Extract the [x, y] coordinate from the center of the cell holding the provided text.  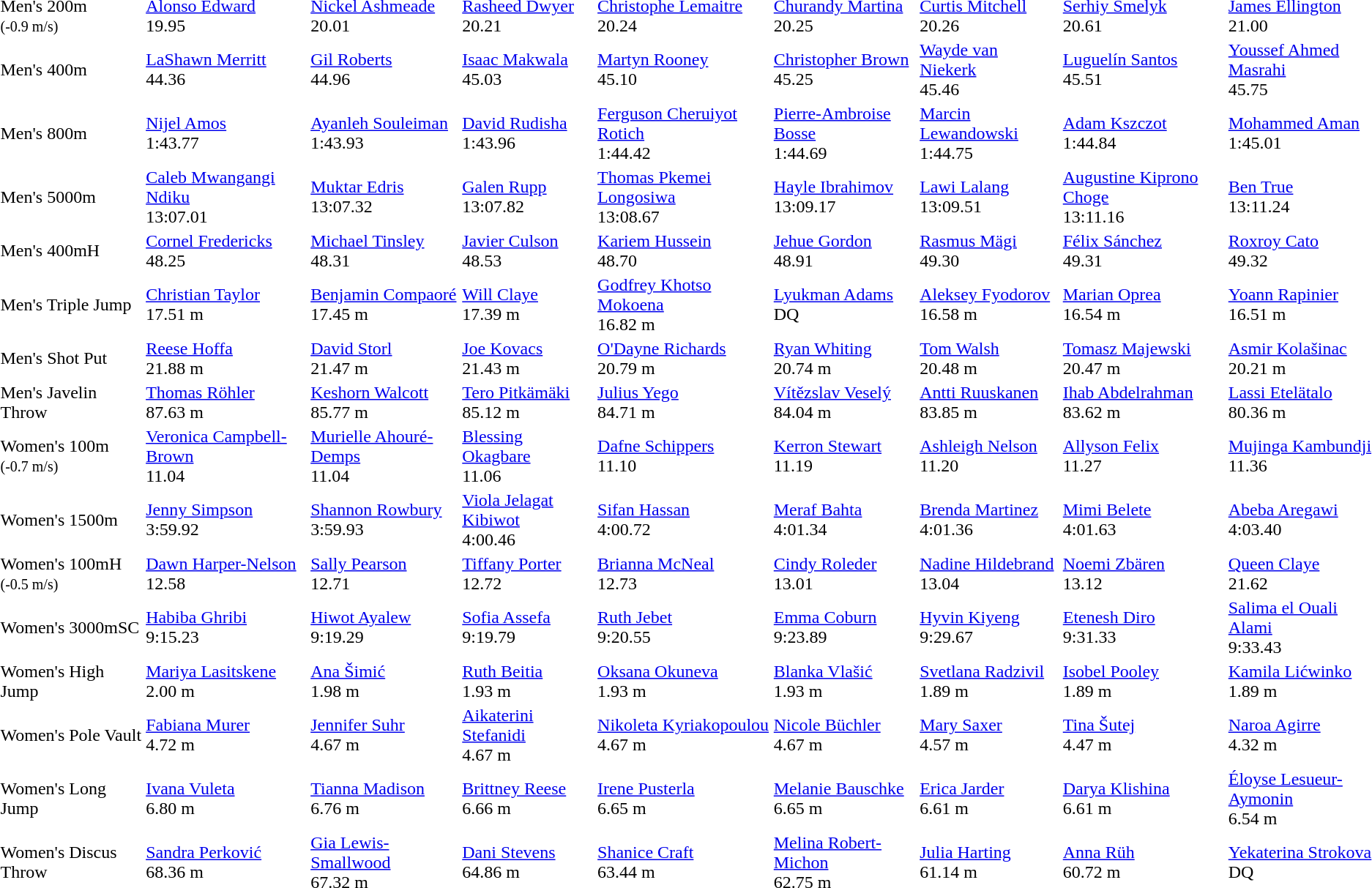
Erica Jarder 6.61 m [990, 799]
Keshorn Walcott 85.77 m [384, 403]
Mimi Belete 4:01.63 [1144, 520]
Christian Taylor 17.51 m [226, 305]
Habiba Ghribi 9:15.23 [226, 627]
Luguelín Santos 45.51 [1144, 70]
Etenesh Diro 9:31.33 [1144, 627]
Brittney Reese 6.66 m [528, 799]
Aleksey Fyodorov 16.58 m [990, 305]
Ashleigh Nelson 11.20 [990, 456]
Melanie Bauschke 6.65 m [844, 799]
Nikoleta Kyriakopoulou 4.67 m [684, 735]
Jehue Gordon 48.91 [844, 250]
Emma Coburn 9:23.89 [844, 627]
Veronica Campbell-Brown 11.04 [226, 456]
LaShawn Merritt 44.36 [226, 70]
Kariem Hussein 48.70 [684, 250]
Julius Yego 84.71 m [684, 403]
Jennifer Suhr 4.67 m [384, 735]
Michael Tinsley 48.31 [384, 250]
Brenda Martinez 4:01.36 [990, 520]
Joe Kovacs 21.43 m [528, 359]
Sofia Assefa 9:19.79 [528, 627]
Ruth Jebet 9:20.55 [684, 627]
Tina Šutej 4.47 m [1144, 735]
Caleb Mwangangi Ndiku 13:07.01 [226, 197]
Mary Saxer 4.57 m [990, 735]
Nadine Hildebrand 13.04 [990, 574]
Murielle Ahouré-Demps 11.04 [384, 456]
Darya Klishina 6.61 m [1144, 799]
Pierre-Ambroise Bosse 1:44.69 [844, 133]
Blanka Vlašić 1.93 m [844, 681]
Sifan Hassan 4:00.72 [684, 520]
Muktar Edris 13:07.32 [384, 197]
O'Dayne Richards 20.79 m [684, 359]
Kerron Stewart 11.19 [844, 456]
Martyn Rooney 45.10 [684, 70]
Tomasz Majewski 20.47 m [1144, 359]
Irene Pusterla 6.65 m [684, 799]
Will Claye 17.39 m [528, 305]
Adam Kszczot 1:44.84 [1144, 133]
Hiwot Ayalew 9:19.29 [384, 627]
Galen Rupp 13:07.82 [528, 197]
Blessing Okagbare 11.06 [528, 456]
Augustine Kiprono Choge 13:11.16 [1144, 197]
Ryan Whiting 20.74 m [844, 359]
Marian Oprea 16.54 m [1144, 305]
Viola Jelagat Kibiwot 4:00.46 [528, 520]
Ana Šimić 1.98 m [384, 681]
Meraf Bahta 4:01.34 [844, 520]
Ruth Beitia 1.93 m [528, 681]
Tianna Madison 6.76 m [384, 799]
Félix Sánchez 49.31 [1144, 250]
Ihab Abdelrahman 83.62 m [1144, 403]
Tero Pitkämäki 85.12 m [528, 403]
Javier Culson 48.53 [528, 250]
Svetlana Radzivil 1.89 m [990, 681]
Godfrey Khotso Mokoena 16.82 m [684, 305]
Isobel Pooley 1.89 m [1144, 681]
Vítězslav Veselý 84.04 m [844, 403]
Nijel Amos 1:43.77 [226, 133]
Ivana Vuleta 6.80 m [226, 799]
Noemi Zbären 13.12 [1144, 574]
Cindy Roleder 13.01 [844, 574]
Cornel Fredericks 48.25 [226, 250]
David Storl 21.47 m [384, 359]
Thomas Röhler 87.63 m [226, 403]
Jenny Simpson 3:59.92 [226, 520]
Oksana Okuneva 1.93 m [684, 681]
Marcin Lewandowski 1:44.75 [990, 133]
David Rudisha 1:43.96 [528, 133]
Rasmus Mägi 49.30 [990, 250]
Wayde van Niekerk 45.46 [990, 70]
Lawi Lalang 13:09.51 [990, 197]
Dawn Harper-Nelson 12.58 [226, 574]
Hayle Ibrahimov 13:09.17 [844, 197]
Nicole Büchler 4.67 m [844, 735]
Ferguson Cheruiyot Rotich 1:44.42 [684, 133]
Gil Roberts 44.96 [384, 70]
Allyson Felix 11.27 [1144, 456]
Mariya Lasitskene 2.00 m [226, 681]
Antti Ruuskanen 83.85 m [990, 403]
Ayanleh Souleiman 1:43.93 [384, 133]
Isaac Makwala 45.03 [528, 70]
Dafne Schippers 11.10 [684, 456]
Benjamin Compaoré 17.45 m [384, 305]
Thomas Pkemei Longosiwa 13:08.67 [684, 197]
Shannon Rowbury 3:59.93 [384, 520]
Aikaterini Stefanidi 4.67 m [528, 735]
Tiffany Porter 12.72 [528, 574]
Reese Hoffa 21.88 m [226, 359]
Sally Pearson 12.71 [384, 574]
Tom Walsh 20.48 m [990, 359]
Brianna McNeal 12.73 [684, 574]
Hyvin Kiyeng 9:29.67 [990, 627]
Fabiana Murer 4.72 m [226, 735]
Lyukman Adams DQ [844, 305]
Christopher Brown 45.25 [844, 70]
